Return the [x, y] coordinate for the center point of the cell that contains the specified text.  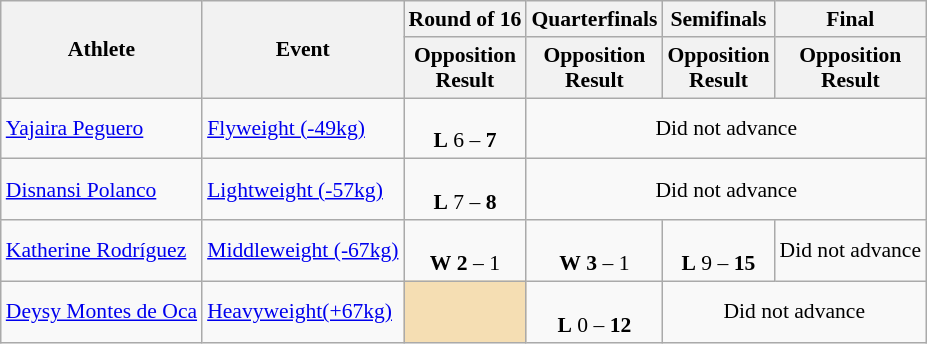
Quarterfinals [594, 19]
Heavyweight(+67kg) [302, 312]
Lightweight (-57kg) [302, 190]
L 7 – 8 [466, 190]
Round of 16 [466, 19]
Middleweight (-67kg) [302, 250]
W 2 – 1 [466, 250]
L 0 – 12 [594, 312]
Event [302, 50]
Yajaira Peguero [102, 128]
Katherine Rodríguez [102, 250]
Deysy Montes de Oca [102, 312]
L 9 – 15 [718, 250]
Final [851, 19]
Semifinals [718, 19]
Disnansi Polanco [102, 190]
Athlete [102, 50]
L 6 – 7 [466, 128]
Flyweight (-49kg) [302, 128]
W 3 – 1 [594, 250]
